Output the [X, Y] coordinate of the center of the cell containing the given text.  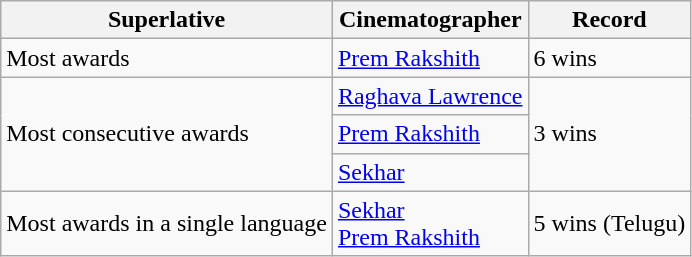
Superlative [167, 20]
3 wins [610, 134]
Sekhar [430, 172]
Record [610, 20]
Raghava Lawrence [430, 96]
Most awards in a single language [167, 224]
Most awards [167, 58]
Cinematographer [430, 20]
5 wins (Telugu) [610, 224]
6 wins [610, 58]
SekharPrem Rakshith [430, 224]
Most consecutive awards [167, 134]
